Scan for the cell matching the given text and deliver its [X, Y] coordinate at center. 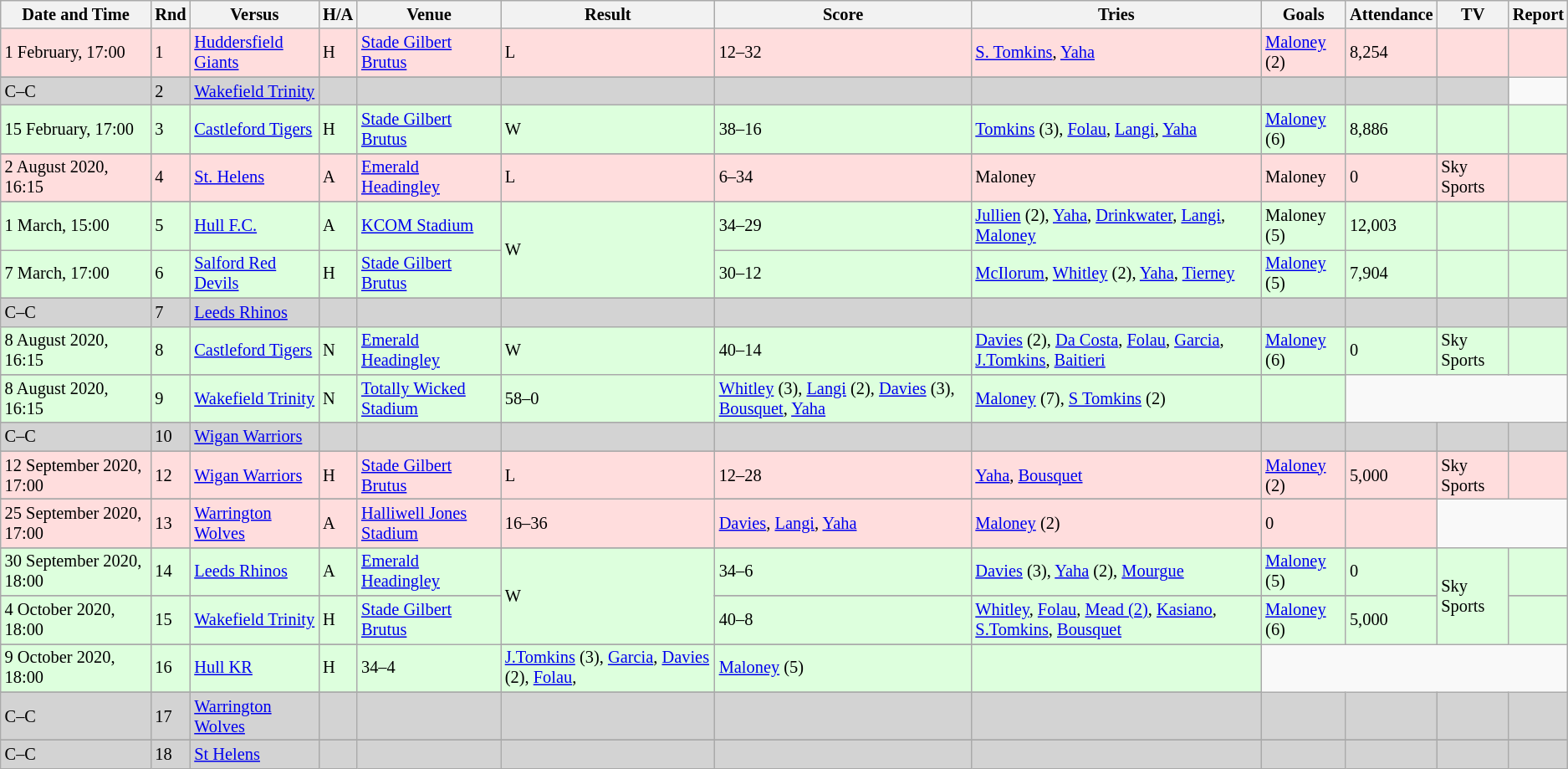
Yaha, Bousquet [1116, 475]
H/A [338, 14]
15 February, 17:00 [76, 129]
9 [171, 398]
16–36 [608, 523]
McIlorum, Whitley (2), Yaha, Tierney [1116, 274]
6–34 [843, 177]
4 October 2020, 18:00 [76, 620]
12,003 [1392, 226]
KCOM Stadium [429, 226]
St. Helens [254, 177]
15 [171, 620]
J.Tomkins (3), Garcia, Davies (2), Folau, [608, 668]
Tomkins (3), Folau, Langi, Yaha [1116, 129]
8 [171, 351]
TV [1473, 14]
St Helens [254, 754]
14 [171, 572]
Davies (2), Da Costa, Folau, Garcia, J.Tomkins, Baitieri [1116, 351]
12–32 [843, 53]
Hull F.C. [254, 226]
2 [171, 91]
Davies (3), Yaha (2), Mourgue [1116, 572]
Totally Wicked Stadium [429, 398]
1 February, 17:00 [76, 53]
Salford Red Devils [254, 274]
12 September 2020, 17:00 [76, 475]
10 [171, 437]
Jullien (2), Yaha, Drinkwater, Langi, Maloney [1116, 226]
Whitley, Folau, Mead (2), Kasiano, S.Tomkins, Bousquet [1116, 620]
16 [171, 668]
Whitley (3), Langi (2), Davies (3), Bousquet, Yaha [843, 398]
5 [171, 226]
Rnd [171, 14]
12–28 [843, 475]
6 [171, 274]
7 [171, 312]
4 [171, 177]
12 [171, 475]
8,886 [1392, 129]
9 October 2020, 18:00 [76, 668]
Attendance [1392, 14]
3 [171, 129]
40–14 [843, 351]
30 September 2020, 18:00 [76, 572]
Maloney (7), S Tomkins (2) [1116, 398]
25 September 2020, 17:00 [76, 523]
Huddersfield Giants [254, 53]
34–4 [429, 668]
18 [171, 754]
1 [171, 53]
Result [608, 14]
Goals [1303, 14]
Venue [429, 14]
1 March, 15:00 [76, 226]
Davies, Langi, Yaha [843, 523]
Score [843, 14]
7 March, 17:00 [76, 274]
34–6 [843, 572]
17 [171, 716]
Tries [1116, 14]
Report [1539, 14]
7,904 [1392, 274]
58–0 [608, 398]
34–29 [843, 226]
30–12 [843, 274]
40–8 [843, 620]
Halliwell Jones Stadium [429, 523]
Versus [254, 14]
S. Tomkins, Yaha [1116, 53]
Date and Time [76, 14]
2 August 2020, 16:15 [76, 177]
38–16 [843, 129]
13 [171, 523]
Hull KR [254, 668]
8,254 [1392, 53]
